Identify which cell holds the provided text, then report its (X, Y) central coordinate. 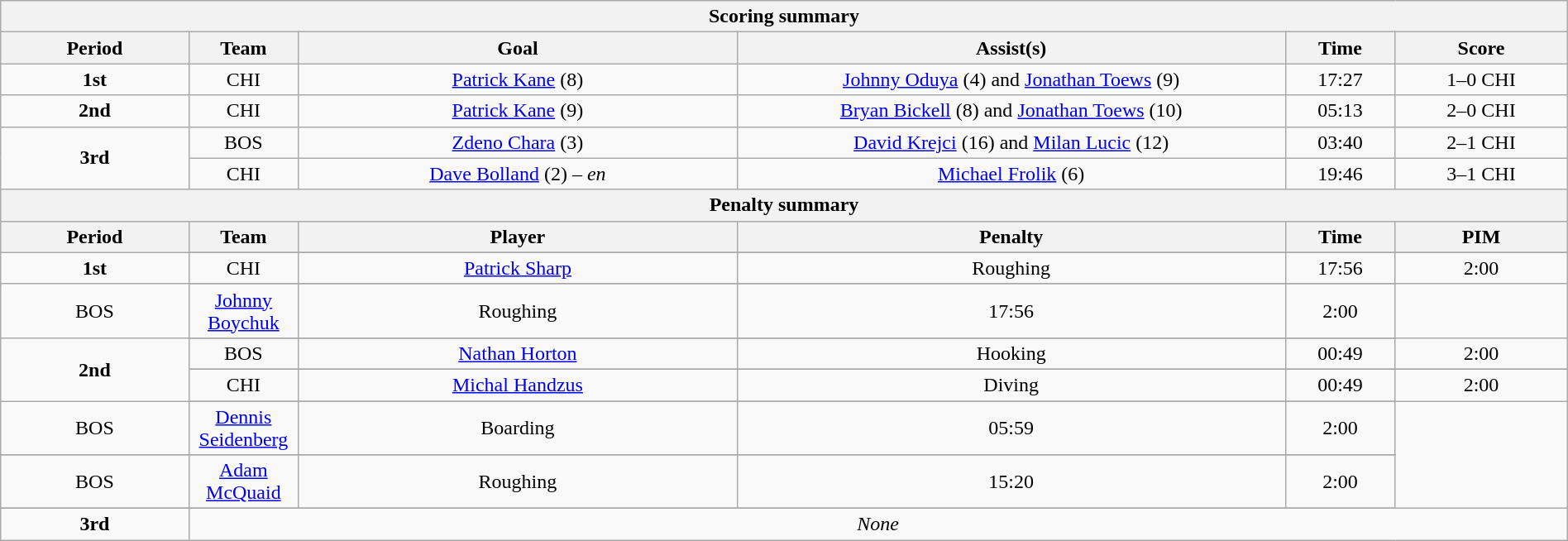
David Krejci (16) and Milan Lucic (12) (1011, 142)
Assist(s) (1011, 48)
15:20 (1011, 481)
Dave Bolland (2) – en (518, 174)
None (878, 524)
Penalty (1011, 237)
Zdeno Chara (3) (518, 142)
Player (518, 237)
Patrick Kane (8) (518, 79)
Michal Handzus (518, 385)
Johnny Boychuk (243, 311)
Hooking (1011, 353)
Boarding (518, 427)
Patrick Kane (9) (518, 111)
Patrick Sharp (518, 268)
1–0 CHI (1481, 79)
Scoring summary (784, 17)
03:40 (1340, 142)
Adam McQuaid (243, 481)
Goal (518, 48)
Nathan Horton (518, 353)
05:13 (1340, 111)
Diving (1011, 385)
3–1 CHI (1481, 174)
2–1 CHI (1481, 142)
Johnny Oduya (4) and Jonathan Toews (9) (1011, 79)
PIM (1481, 237)
19:46 (1340, 174)
Score (1481, 48)
2–0 CHI (1481, 111)
Michael Frolik (6) (1011, 174)
Penalty summary (784, 205)
Dennis Seidenberg (243, 427)
05:59 (1011, 427)
17:27 (1340, 79)
Bryan Bickell (8) and Jonathan Toews (10) (1011, 111)
